Identify which cell holds the provided text, then report its [X, Y] central coordinate. 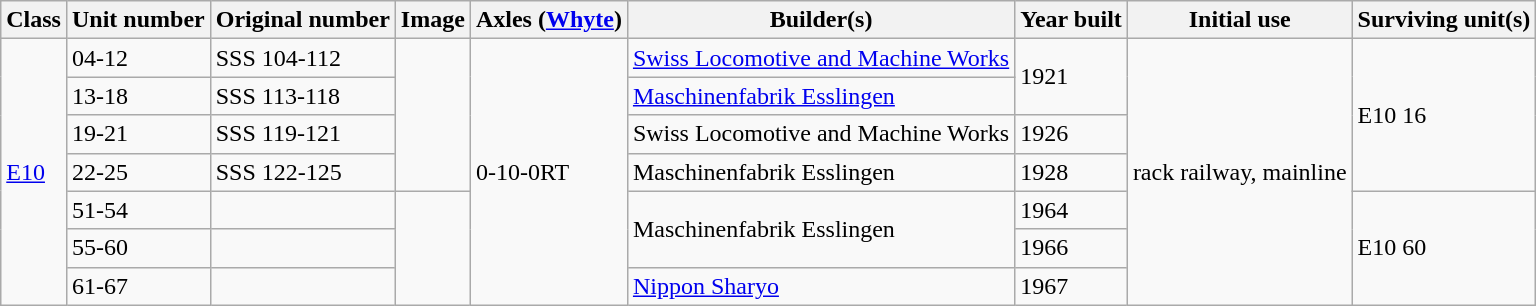
Surviving unit(s) [1444, 20]
1966 [1072, 248]
Image [432, 20]
0-10-0RT [548, 172]
SSS 122-125 [302, 172]
E10 60 [1444, 248]
13-18 [138, 96]
51-54 [138, 210]
Initial use [1240, 20]
55-60 [138, 248]
SSS 119-121 [302, 134]
Axles (Whyte) [548, 20]
Year built [1072, 20]
Builder(s) [820, 20]
1921 [1072, 77]
1964 [1072, 210]
1967 [1072, 286]
1928 [1072, 172]
04-12 [138, 58]
rack railway, mainline [1240, 172]
Class [34, 20]
Nippon Sharyo [820, 286]
1926 [1072, 134]
E10 [34, 172]
Original number [302, 20]
SSS 104-112 [302, 58]
61-67 [138, 286]
22-25 [138, 172]
19-21 [138, 134]
E10 16 [1444, 115]
SSS 113-118 [302, 96]
Unit number [138, 20]
